Provide the (x, y) coordinate of the cell's center where the given text is located.  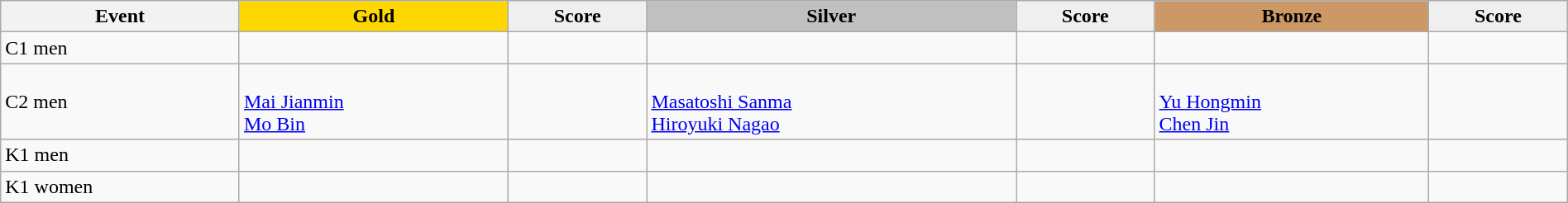
Event (121, 17)
C2 men (121, 101)
K1 men (121, 155)
K1 women (121, 186)
Gold (374, 17)
Masatoshi SanmaHiroyuki Nagao (832, 101)
Silver (832, 17)
Yu HongminChen Jin (1292, 101)
Bronze (1292, 17)
C1 men (121, 48)
Mai JianminMo Bin (374, 101)
